From the cell containing the given text, extract its center point as [x, y] coordinate. 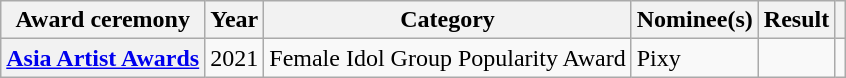
Year [234, 20]
Asia Artist Awards [103, 58]
Result [796, 20]
Category [448, 20]
2021 [234, 58]
Female Idol Group Popularity Award [448, 58]
Award ceremony [103, 20]
Nominee(s) [694, 20]
Pixy [694, 58]
